Scan for the cell matching the given text and deliver its (x, y) coordinate at center. 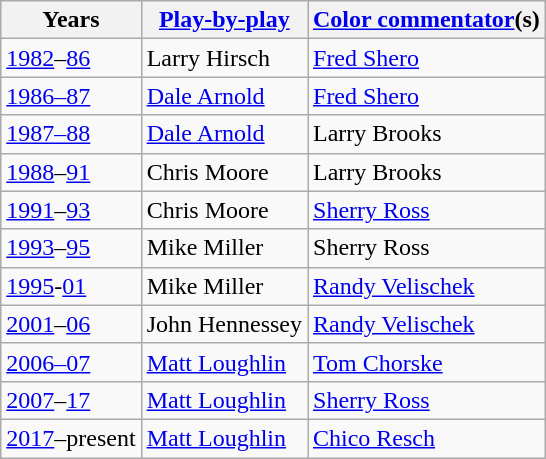
Tom Chorske (427, 362)
2001–06 (71, 324)
1986–87 (71, 96)
John Hennessey (224, 324)
Color commentator(s) (427, 20)
2007–17 (71, 400)
1988–91 (71, 172)
1995-01 (71, 286)
1993–95 (71, 248)
1982–86 (71, 58)
1991–93 (71, 210)
2017–present (71, 438)
Chico Resch (427, 438)
2006–07 (71, 362)
Larry Hirsch (224, 58)
Play-by-play (224, 20)
1987–88 (71, 134)
Years (71, 20)
